Pinpoint the cell where the given text exists, returning its [X, Y] midpoint coordinate. 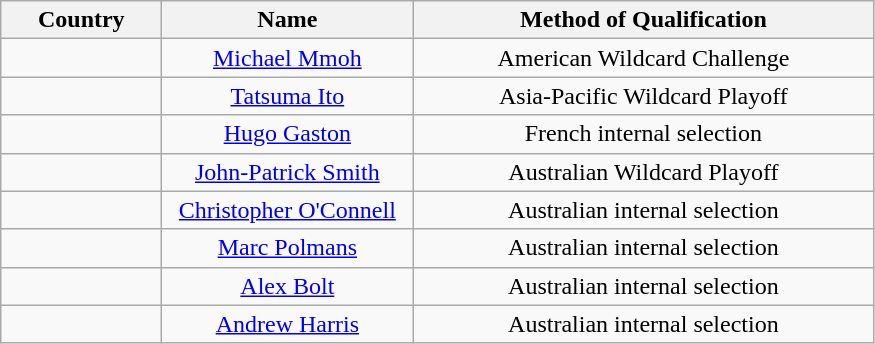
John-Patrick Smith [288, 172]
Christopher O'Connell [288, 210]
Asia-Pacific Wildcard Playoff [644, 96]
French internal selection [644, 134]
Tatsuma Ito [288, 96]
Hugo Gaston [288, 134]
Marc Polmans [288, 248]
Name [288, 20]
Alex Bolt [288, 286]
American Wildcard Challenge [644, 58]
Method of Qualification [644, 20]
Michael Mmoh [288, 58]
Andrew Harris [288, 324]
Australian Wildcard Playoff [644, 172]
Country [82, 20]
